Capture the cell that displays the provided text and extract its [X, Y] central coordinate. 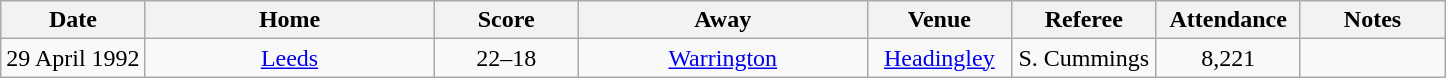
Notes [1372, 20]
29 April 1992 [73, 58]
Attendance [1228, 20]
Referee [1084, 20]
S. Cummings [1084, 58]
Headingley [939, 58]
Leeds [290, 58]
Home [290, 20]
Warrington [722, 58]
Date [73, 20]
8,221 [1228, 58]
Venue [939, 20]
Score [506, 20]
22–18 [506, 58]
Away [722, 20]
